Return (x, y) of the center of cell containing provided text 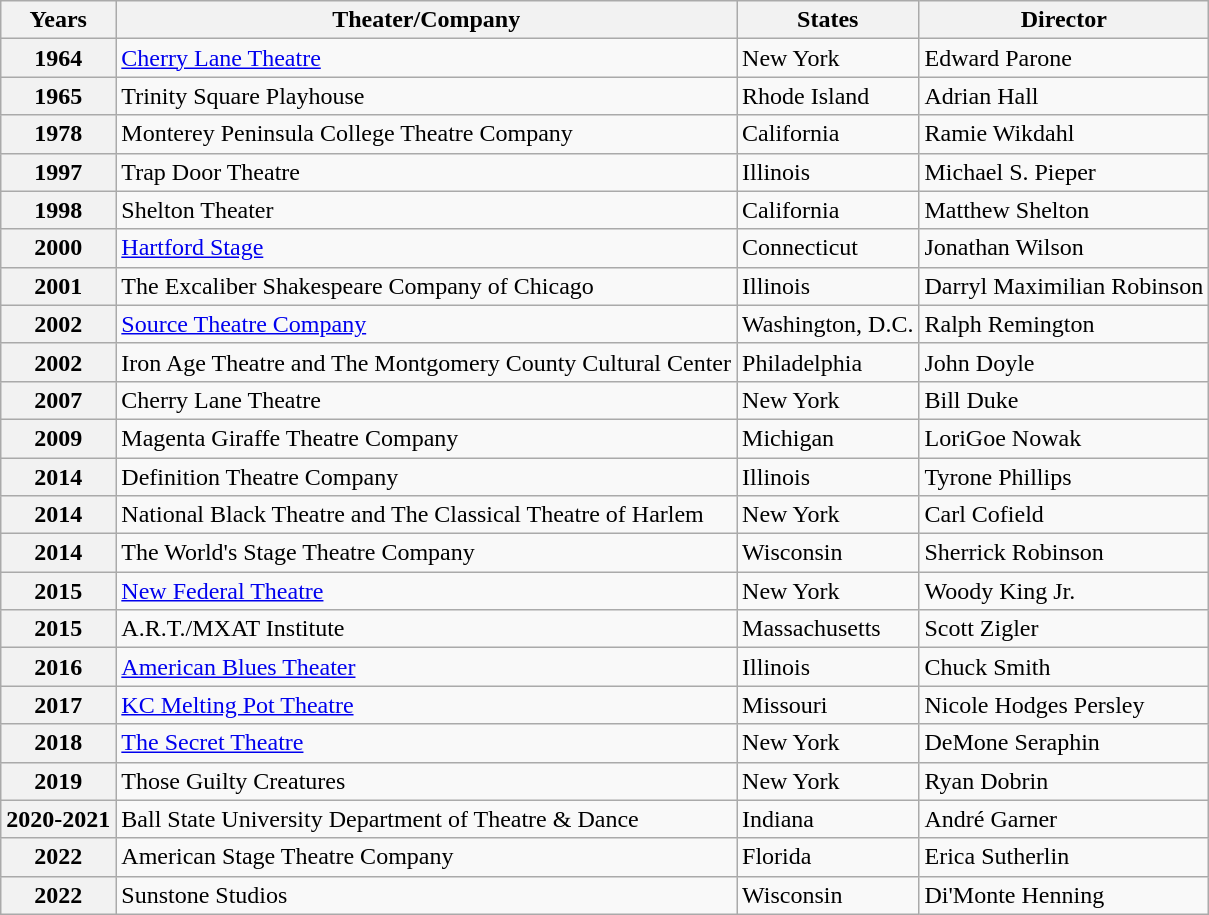
Scott Zigler (1064, 629)
1964 (58, 58)
2001 (58, 286)
The Excaliber Shakespeare Company of Chicago (426, 286)
1997 (58, 172)
1998 (58, 210)
André Garner (1064, 819)
KC Melting Pot Theatre (426, 705)
Florida (828, 857)
2020-2021 (58, 819)
Missouri (828, 705)
Edward Parone (1064, 58)
Sunstone Studios (426, 895)
Sherrick Robinson (1064, 553)
Erica Sutherlin (1064, 857)
Ralph Remington (1064, 324)
Jonathan Wilson (1064, 248)
2019 (58, 781)
National Black Theatre and The Classical Theatre of Harlem (426, 515)
Adrian Hall (1064, 96)
Iron Age Theatre and The Montgomery County Cultural Center (426, 362)
Director (1064, 20)
Ball State University Department of Theatre & Dance (426, 819)
Shelton Theater (426, 210)
2007 (58, 400)
Woody King Jr. (1064, 591)
Theater/Company (426, 20)
Those Guilty Creatures (426, 781)
Monterey Peninsula College Theatre Company (426, 134)
Rhode Island (828, 96)
LoriGoe Nowak (1064, 438)
DeMone Seraphin (1064, 743)
Nicole Hodges Persley (1064, 705)
Michigan (828, 438)
Ryan Dobrin (1064, 781)
Magenta Giraffe Theatre Company (426, 438)
Carl Cofield (1064, 515)
Di'Monte Henning (1064, 895)
1978 (58, 134)
2000 (58, 248)
2018 (58, 743)
American Stage Theatre Company (426, 857)
Massachusetts (828, 629)
Connecticut (828, 248)
Michael S. Pieper (1064, 172)
The World's Stage Theatre Company (426, 553)
2009 (58, 438)
Washington, D.C. (828, 324)
2016 (58, 667)
New Federal Theatre (426, 591)
Definition Theatre Company (426, 477)
2017 (58, 705)
Indiana (828, 819)
Hartford Stage (426, 248)
Chuck Smith (1064, 667)
Philadelphia (828, 362)
Ramie Wikdahl (1064, 134)
American Blues Theater (426, 667)
Years (58, 20)
Bill Duke (1064, 400)
Trinity Square Playhouse (426, 96)
Darryl Maximilian Robinson (1064, 286)
Source Theatre Company (426, 324)
1965 (58, 96)
Trap Door Theatre (426, 172)
Tyrone Phillips (1064, 477)
States (828, 20)
A.R.T./MXAT Institute (426, 629)
John Doyle (1064, 362)
The Secret Theatre (426, 743)
Matthew Shelton (1064, 210)
